Detect which cell encompasses the target text, then output its [X, Y] center coordinate. 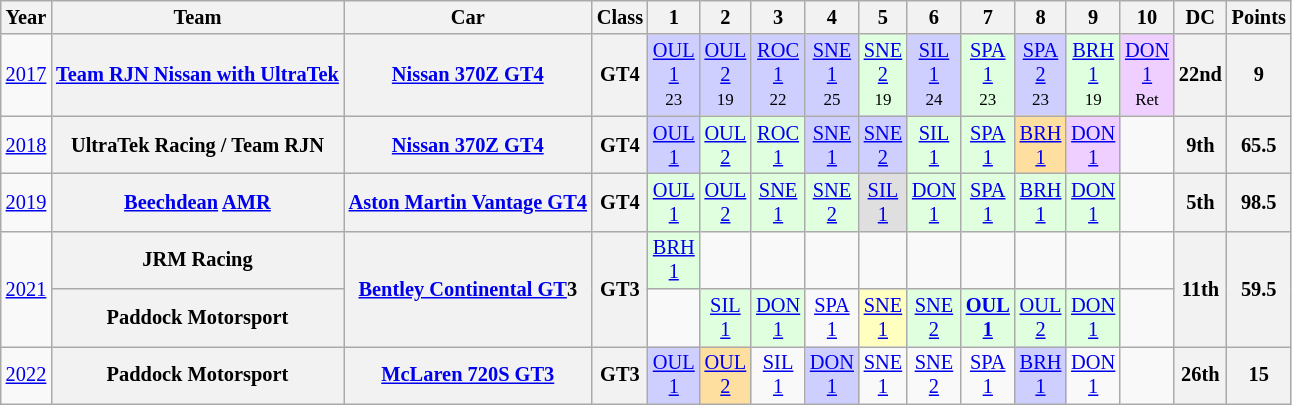
SNE125 [832, 75]
10 [1147, 17]
UltraTek Racing / Team RJN [198, 145]
5th [1200, 202]
4 [832, 17]
7 [988, 17]
2019 [26, 202]
22nd [1200, 75]
3 [778, 17]
Bentley Continental GT3 [468, 288]
Points [1259, 17]
5 [883, 17]
1 [674, 17]
2017 [26, 75]
DC [1200, 17]
15 [1259, 375]
9th [1200, 145]
ROC1 [778, 145]
Aston Martin Vantage GT4 [468, 202]
SNE219 [883, 75]
BRH119 [1093, 75]
SPA223 [1041, 75]
98.5 [1259, 202]
Car [468, 17]
OUL123 [674, 75]
6 [934, 17]
OUL219 [726, 75]
Team [198, 17]
2018 [26, 145]
2 [726, 17]
59.5 [1259, 288]
2021 [26, 288]
SPA123 [988, 75]
Beechdean AMR [198, 202]
26th [1200, 375]
11th [1200, 288]
Class [620, 17]
2022 [26, 375]
SIL124 [934, 75]
McLaren 720S GT3 [468, 375]
DON1Ret [1147, 75]
ROC122 [778, 75]
JRM Racing [198, 260]
65.5 [1259, 145]
Team RJN Nissan with UltraTek [198, 75]
Year [26, 17]
8 [1041, 17]
